Determine the [x, y] coordinate at the center of the cell enclosing the given text.  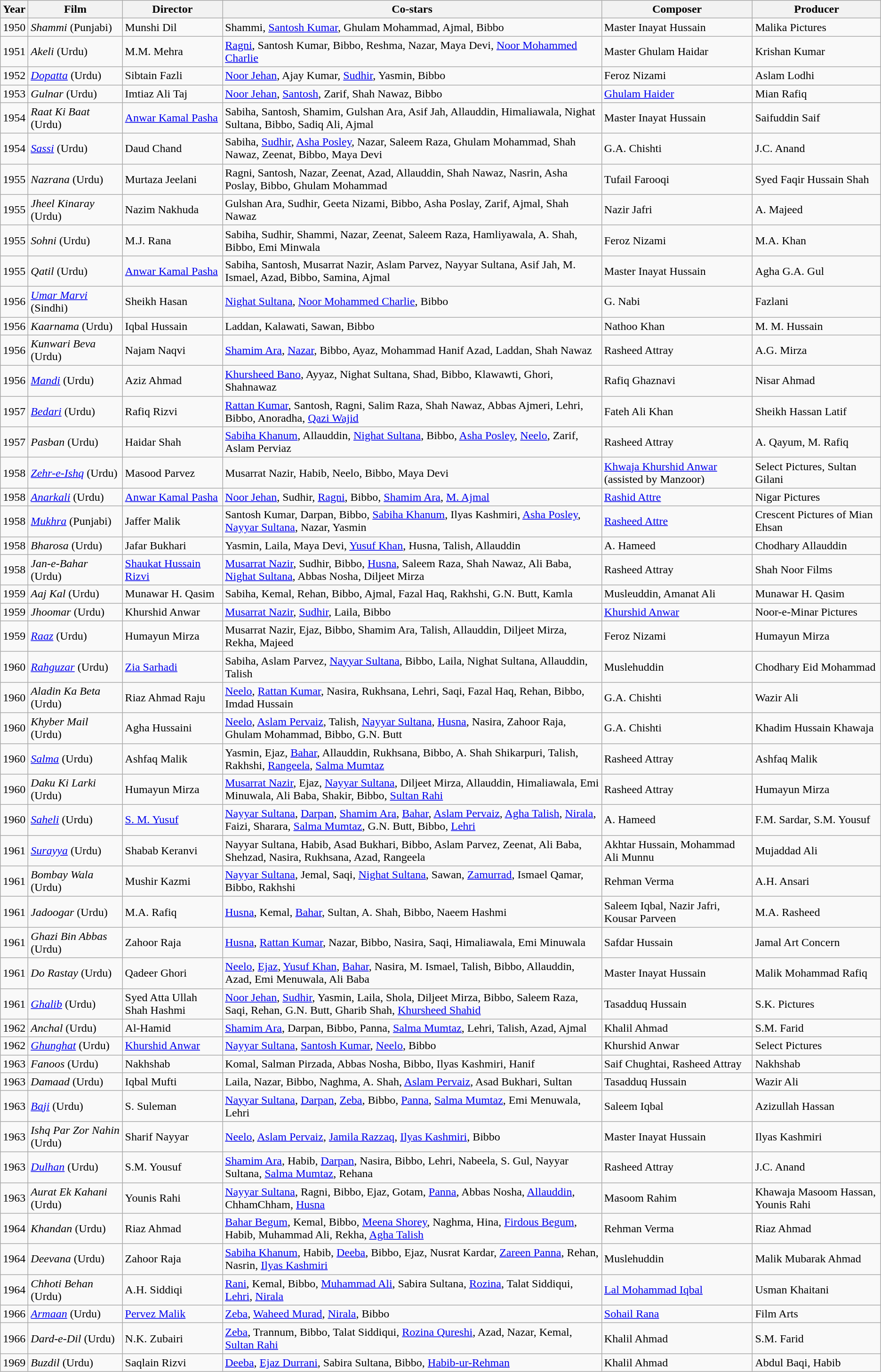
Sabiha, Aslam Parvez, Nayyar Sultana, Bibbo, Laila, Nighat Sultana, Allauddin, Talish [412, 666]
Sabiha, Sudhir, Asha Posley, Nazar, Saleem Raza, Ghulam Mohammad, Shah Nawaz, Zeenat, Bibbo, Maya Devi [412, 149]
Neelo, Ejaz, Yusuf Khan, Bahar, Nasira, M. Ismael, Talish, Bibbo, Allauddin, Azad, Emi Menuwala, Ali Baba [412, 973]
M.A. Rasheed [817, 912]
Director [172, 9]
Umar Marvi (Sindhi) [75, 301]
Nighat Sultana, Noor Mohammed Charlie, Bibbo [412, 301]
Producer [817, 9]
Mandi (Urdu) [75, 381]
Chhoti Behan (Urdu) [75, 1290]
Musarrat Nazir, Ejaz, Bibbo, Shamim Ara, Talish, Allauddin, Diljeet Mirza, Rekha, Majeed [412, 636]
Chodhary Allauddin [817, 546]
Nazir Jafri [677, 210]
F.M. Sardar, S.M. Yousuf [817, 820]
Aaj Kal (Urdu) [75, 594]
Shamim Ara, Nazar, Bibbo, Ayaz, Mohammad Hanif Azad, Laddan, Shah Nawaz [412, 350]
Pasban (Urdu) [75, 442]
Shah Noor Films [817, 570]
Ragni, Santosh, Nazar, Zeenat, Azad, Allauddin, Shah Nawaz, Nasrin, Asha Poslay, Bibbo, Ghulam Mohammad [412, 179]
Mian Rafiq [817, 94]
M.A. Khan [817, 240]
1952 [14, 76]
Sohni (Urdu) [75, 240]
Ghazi Bin Abbas (Urdu) [75, 942]
Rafiq Ghaznavi [677, 381]
Musarrat Nazir, Ejaz, Nayyar Sultana, Diljeet Mirza, Allauddin, Himaliawala, Emi Minuwala, Ali Baba, Shakir, Bibbo, Sultan Rahi [412, 790]
Jan-e-Bahar (Urdu) [75, 570]
A.G. Mirza [817, 350]
Bedari (Urdu) [75, 411]
M.A. Rafiq [172, 912]
Iqbal Mufti [172, 1082]
Buzdil (Urdu) [75, 1363]
Khawaja Masoom Hassan, Younis Rahi [817, 1197]
Komal, Salman Pirzada, Abbas Nosha, Bibbo, Ilyas Kashmiri, Hanif [412, 1064]
Shammi (Punjabi) [75, 27]
Sabiha, Santosh, Musarrat Nazir, Aslam Parvez, Nayyar Sultana, Asif Jah, M. Ismael, Azad, Bibbo, Samina, Ajmal [412, 271]
Pervez Malik [172, 1314]
Anchal (Urdu) [75, 1028]
Musarrat Nazir, Sudhir, Laila, Bibbo [412, 612]
Al-Hamid [172, 1028]
Yasmin, Ejaz, Bahar, Allauddin, Rukhsana, Bibbo, A. Shah Shikarpuri, Talish, Rakhshi, Rangeela, Salma Mumtaz [412, 759]
Noor-e-Minar Pictures [817, 612]
Gulshan Ara, Sudhir, Geeta Nizami, Bibbo, Asha Poslay, Zarif, Ajmal, Shah Nawaz [412, 210]
Usman Khaitani [817, 1290]
Ishq Par Zor Nahin (Urdu) [75, 1136]
Saif Chughtai, Rasheed Attray [677, 1064]
Syed Atta Ullah Shah Hashmi [172, 1003]
Composer [677, 9]
Sabiha, Sudhir, Shammi, Nazar, Zeenat, Saleem Raza, Hamliyawala, A. Shah, Bibbo, Emi Minwala [412, 240]
Deevana (Urdu) [75, 1260]
Sabiha, Santosh, Shamim, Gulshan Ara, Asif Jah, Allauddin, Himaliawala, Nighat Sultana, Bibbo, Sadiq Ali, Ajmal [412, 118]
1951 [14, 52]
Nayyar Sultana, Darpan, Zeba, Bibbo, Panna, Salma Mumtaz, Emi Menuwala, Lehri [412, 1106]
Damaad (Urdu) [75, 1082]
Khursheed Bano, Ayyaz, Nighat Sultana, Shad, Bibbo, Klawawti, Ghori, Shahnawaz [412, 381]
Nazrana (Urdu) [75, 179]
Sabiha Khanum, Allauddin, Nighat Sultana, Bibbo, Asha Posley, Neelo, Zarif, Aslam Perviaz [412, 442]
Imtiaz Ali Taj [172, 94]
Dard-e-Dil (Urdu) [75, 1339]
Murtaza Jeelani [172, 179]
Safdar Hussain [677, 942]
Salma (Urdu) [75, 759]
Najam Naqvi [172, 350]
Rasheed Attre [677, 522]
Jhoomar (Urdu) [75, 612]
Khadim Hussain Khawaja [817, 728]
Iqbal Hussain [172, 326]
Laila, Nazar, Bibbo, Naghma, A. Shah, Aslam Pervaiz, Asad Bukhari, Sultan [412, 1082]
Film [75, 9]
S.M. Yousuf [172, 1167]
M. M. Hussain [817, 326]
Agha G.A. Gul [817, 271]
Neelo, Aslam Pervaiz, Talish, Nayyar Sultana, Husna, Nasira, Zahoor Raja, Ghulam Mohammad, Bibbo, G.N. Butt [412, 728]
Shabab Keranvi [172, 851]
Musleuddin, Amanat Ali [677, 594]
Akeli (Urdu) [75, 52]
Raat Ki Baat (Urdu) [75, 118]
Aziz Ahmad [172, 381]
A. Qayum, M. Rafiq [817, 442]
1953 [14, 94]
Saleem Iqbal, Nazir Jafri, Kousar Parveen [677, 912]
Akhtar Hussain, Mohammad Ali Munnu [677, 851]
Syed Faqir Hussain Shah [817, 179]
Armaan (Urdu) [75, 1314]
Malik Mubarak Ahmad [817, 1260]
Saleem Iqbal [677, 1106]
Neelo, Aslam Pervaiz, Jamila Razzaq, Ilyas Kashmiri, Bibbo [412, 1136]
Khandan (Urdu) [75, 1228]
Deeba, Ejaz Durrani, Sabira Sultana, Bibbo, Habib-ur-Rehman [412, 1363]
Nayyar Sultana, Darpan, Shamim Ara, Bahar, Aslam Pervaiz, Agha Talish, Nirala, Faizi, Sharara, Salma Mumtaz, G.N. Butt, Bibbo, Lehri [412, 820]
S. M. Yusuf [172, 820]
Younis Rahi [172, 1197]
Rashid Attre [677, 497]
G. Nabi [677, 301]
Sabiha, Kemal, Rehan, Bibbo, Ajmal, Fazal Haq, Rakhshi, G.N. Butt, Kamla [412, 594]
Qadeer Ghori [172, 973]
Surayya (Urdu) [75, 851]
Baji (Urdu) [75, 1106]
A.H. Ansari [817, 881]
Nigar Pictures [817, 497]
Daud Chand [172, 149]
Ragni, Santosh Kumar, Bibbo, Reshma, Nazar, Maya Devi, Noor Mohammed Charlie [412, 52]
Crescent Pictures of Mian Ehsan [817, 522]
Husna, Rattan Kumar, Nazar, Bibbo, Nasira, Saqi, Himaliawala, Emi Minuwala [412, 942]
S. Suleman [172, 1106]
Krishan Kumar [817, 52]
Master Ghulam Haidar [677, 52]
Nayyar Sultana, Habib, Asad Bukhari, Bibbo, Aslam Parvez, Zeenat, Ali Baba, Shehzad, Nasira, Rukhsana, Azad, Rangeela [412, 851]
Mujaddad Ali [817, 851]
Musarrat Nazir, Habib, Neelo, Bibbo, Maya Devi [412, 473]
Sabiha Khanum, Habib, Deeba, Bibbo, Ejaz, Nusrat Kardar, Zareen Panna, Rehan, Nasrin, Ilyas Kashmiri [412, 1260]
Rahguzar (Urdu) [75, 666]
Sheikh Hasan [172, 301]
Azizullah Hassan [817, 1106]
Musarrat Nazir, Sudhir, Bibbo, Husna, Saleem Raza, Shah Nawaz, Ali Baba, Nighat Sultana, Abbas Nosha, Diljeet Mirza [412, 570]
Zeba, Trannum, Bibbo, Talat Siddiqui, Rozina Qureshi, Azad, Nazar, Kemal, Sultan Rahi [412, 1339]
Noor Jehan, Sudhir, Ragni, Bibbo, Shamim Ara, M. Ajmal [412, 497]
Malik Mohammad Rafiq [817, 973]
Husna, Kemal, Bahar, Sultan, A. Shah, Bibbo, Naeem Hashmi [412, 912]
Masoom Rahim [677, 1197]
Neelo, Rattan Kumar, Nasira, Rukhsana, Lehri, Saqi, Fazal Haq, Rehan, Bibbo, Imdad Hussain [412, 698]
Santosh Kumar, Darpan, Bibbo, Sabiha Khanum, Ilyas Kashmiri, Asha Posley, Nayyar Sultana, Nazar, Yasmin [412, 522]
Ilyas Kashmiri [817, 1136]
Shamim Ara, Habib, Darpan, Nasira, Bibbo, Lehri, Nabeela, S. Gul, Nayyar Sultana, Salma Mumtaz, Rehana [412, 1167]
Aslam Lodhi [817, 76]
Zeba, Waheed Murad, Nirala, Bibbo [412, 1314]
Masood Parvez [172, 473]
Daku Ki Larki (Urdu) [75, 790]
Zia Sarhadi [172, 666]
Mushir Kazmi [172, 881]
Jafar Bukhari [172, 546]
Malika Pictures [817, 27]
M.J. Rana [172, 240]
Jamal Art Concern [817, 942]
Kaarnama (Urdu) [75, 326]
Mukhra (Punjabi) [75, 522]
Kunwari Beva (Urdu) [75, 350]
Nayyar Sultana, Ragni, Bibbo, Ejaz, Gotam, Panna, Abbas Nosha, Allauddin, ChhamChham, Husna [412, 1197]
Nisar Ahmad [817, 381]
Select Pictures, Sultan Gilani [817, 473]
Noor Jehan, Sudhir, Yasmin, Laila, Shola, Diljeet Mirza, Bibbo, Saleem Raza, Saqi, Rehan, G.N. Butt, Gharib Shah, Khursheed Shahid [412, 1003]
A.H. Siddiqi [172, 1290]
Year [14, 9]
Rafiq Rizvi [172, 411]
Jaffer Malik [172, 522]
Saheli (Urdu) [75, 820]
Riaz Ahmad Raju [172, 698]
M.M. Mehra [172, 52]
Noor Jehan, Santosh, Zarif, Shah Nawaz, Bibbo [412, 94]
Dulhan (Urdu) [75, 1167]
Rattan Kumar, Santosh, Ragni, Salim Raza, Shah Nawaz, Abbas Ajmeri, Lehri, Bibbo, Anoradha, Qazi Wajid [412, 411]
N.K. Zubairi [172, 1339]
Nazim Nakhuda [172, 210]
Nayyar Sultana, Santosh Kumar, Neelo, Bibbo [412, 1046]
Nayyar Sultana, Jemal, Saqi, Nighat Sultana, Sawan, Zamurrad, Ismael Qamar, Bibbo, Rakhshi [412, 881]
Shaukat Hussain Rizvi [172, 570]
Fazlani [817, 301]
Abdul Baqi, Habib [817, 1363]
Saifuddin Saif [817, 118]
1969 [14, 1363]
Aladin Ka Beta (Urdu) [75, 698]
Rani, Kemal, Bibbo, Muhammad Ali, Sabira Sultana, Rozina, Talat Siddiqui, Lehri, Nirala [412, 1290]
Gulnar (Urdu) [75, 94]
Film Arts [817, 1314]
Bombay Wala (Urdu) [75, 881]
Anarkali (Urdu) [75, 497]
Co-stars [412, 9]
1950 [14, 27]
Jheel Kinaray (Urdu) [75, 210]
Nathoo Khan [677, 326]
Bahar Begum, Kemal, Bibbo, Meena Shorey, Naghma, Hina, Firdous Begum, Habib, Muhammad Ali, Rekha, Agha Talish [412, 1228]
Qatil (Urdu) [75, 271]
Sassi (Urdu) [75, 149]
Sharif Nayyar [172, 1136]
Aurat Ek Kahani (Urdu) [75, 1197]
Ghalib (Urdu) [75, 1003]
Tufail Farooqi [677, 179]
Shamim Ara, Darpan, Bibbo, Panna, Salma Mumtaz, Lehri, Talish, Azad, Ajmal [412, 1028]
Sibtain Fazli [172, 76]
Chodhary Eid Mohammad [817, 666]
Khwaja Khurshid Anwar (assisted by Manzoor) [677, 473]
Dopatta (Urdu) [75, 76]
Haidar Shah [172, 442]
Noor Jehan, Ajay Kumar, Sudhir, Yasmin, Bibbo [412, 76]
Sheikh Hassan Latif [817, 411]
S.K. Pictures [817, 1003]
Agha Hussaini [172, 728]
Select Pictures [817, 1046]
Ghunghat (Urdu) [75, 1046]
Shammi, Santosh Kumar, Ghulam Mohammad, Ajmal, Bibbo [412, 27]
Zehr-e-Ishq (Urdu) [75, 473]
Lal Mohammad Iqbal [677, 1290]
Saqlain Rizvi [172, 1363]
Bharosa (Urdu) [75, 546]
Sohail Rana [677, 1314]
Khyber Mail (Urdu) [75, 728]
Ghulam Haider [677, 94]
A. Majeed [817, 210]
Jadoogar (Urdu) [75, 912]
Fanoos (Urdu) [75, 1064]
Do Rastay (Urdu) [75, 973]
Munshi Dil [172, 27]
Laddan, Kalawati, Sawan, Bibbo [412, 326]
Fateh Ali Khan [677, 411]
Raaz (Urdu) [75, 636]
Yasmin, Laila, Maya Devi, Yusuf Khan, Husna, Talish, Allauddin [412, 546]
